Find where the given text appears and provide that cell's center as [x, y] coordinate. 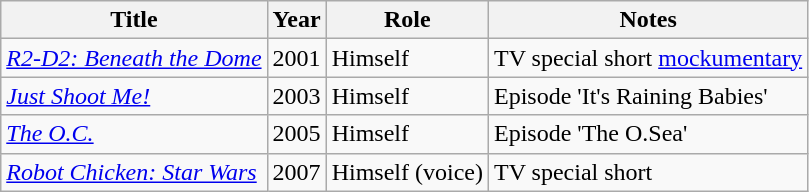
Title [134, 20]
Notes [648, 20]
TV special short [648, 172]
2003 [296, 96]
Episode 'It's Raining Babies' [648, 96]
Robot Chicken: Star Wars [134, 172]
TV special short mockumentary [648, 58]
2005 [296, 134]
Role [407, 20]
Episode 'The O.Sea' [648, 134]
The O.C. [134, 134]
R2-D2: Beneath the Dome [134, 58]
Himself (voice) [407, 172]
2007 [296, 172]
Just Shoot Me! [134, 96]
2001 [296, 58]
Year [296, 20]
